Search for the cell housing the specified text and yield its (x, y) center coordinate. 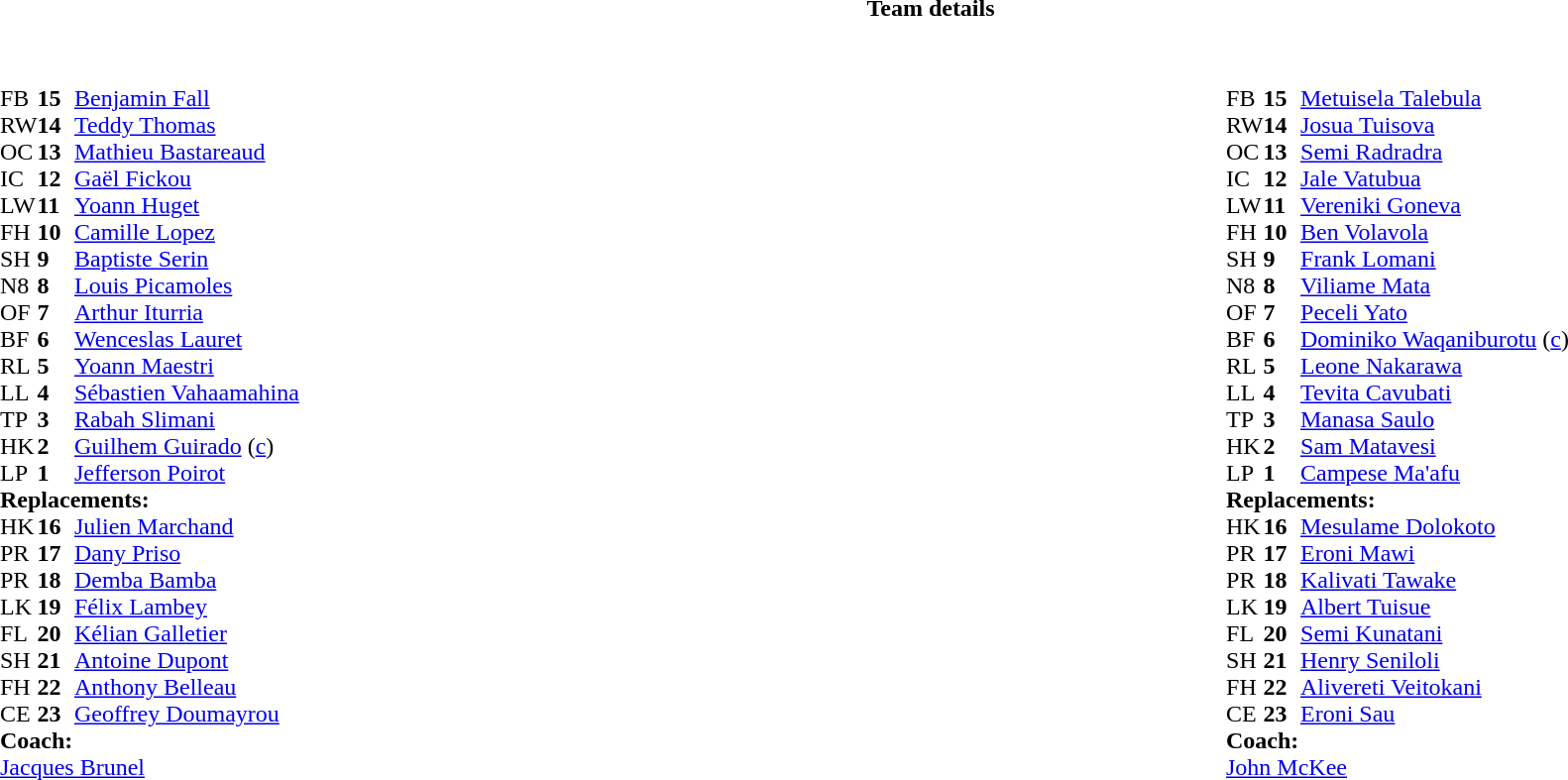
Replacements: (150, 500)
Rabah Slimani (186, 420)
Dany Priso (186, 553)
Geoffrey Doumayrou (186, 714)
Anthony Belleau (186, 688)
Gaël Fickou (186, 178)
Demba Bamba (186, 581)
Teddy Thomas (186, 125)
Mathieu Bastareaud (186, 153)
Jefferson Poirot (186, 474)
Julien Marchand (186, 527)
Kélian Galletier (186, 634)
Camille Lopez (186, 232)
Baptiste Serin (186, 260)
Coach: (150, 741)
Sébastien Vahaamahina (186, 392)
Arthur Iturria (186, 313)
Wenceslas Lauret (186, 339)
Yoann Huget (186, 206)
Yoann Maestri (186, 367)
Antoine Dupont (186, 660)
Félix Lambey (186, 607)
Guilhem Guirado (c) (186, 446)
Benjamin Fall (186, 99)
Louis Picamoles (186, 285)
